Locate the cell with the specified text and output its [x, y] center coordinate. 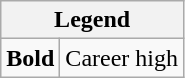
Legend [92, 20]
Career high [122, 58]
Bold [30, 58]
